Extract the [X, Y] coordinate from the center of the cell holding the provided text.  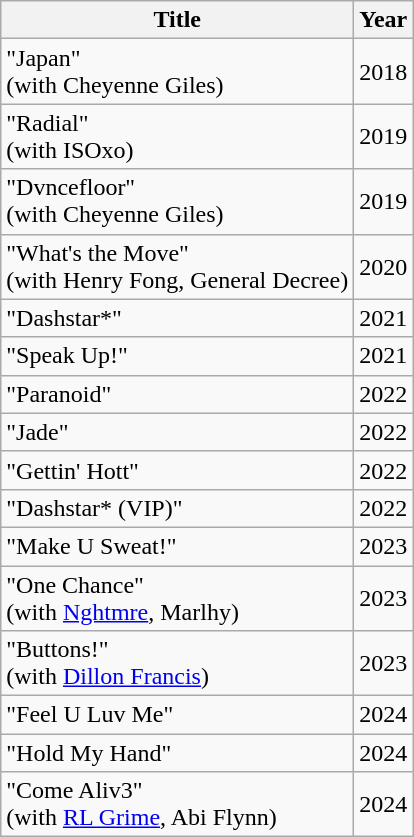
"Gettin' Hott" [178, 470]
"Make U Sweat!" [178, 546]
"One Chance"(with Nghtmre, Marlhy) [178, 598]
"Radial"(with ISOxo) [178, 136]
2020 [384, 266]
"Dvncefloor"(with Cheyenne Giles) [178, 202]
"Japan"(with Cheyenne Giles) [178, 72]
"Dashstar* (VIP)" [178, 508]
"Paranoid" [178, 394]
"What's the Move"(with Henry Fong, General Decree) [178, 266]
"Feel U Luv Me" [178, 715]
"Come Aliv3"(with RL Grime, Abi Flynn) [178, 804]
"Dashstar*" [178, 318]
2018 [384, 72]
"Buttons!"(with Dillon Francis) [178, 664]
Title [178, 20]
"Speak Up!" [178, 356]
Year [384, 20]
"Hold My Hand" [178, 753]
"Jade" [178, 432]
